Find where the given text appears and provide that cell's center as (x, y) coordinate. 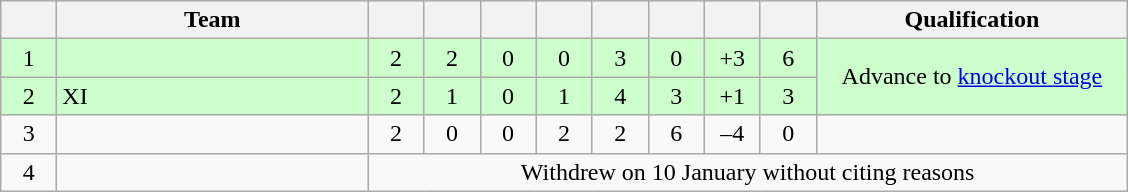
Advance to knockout stage (972, 77)
Qualification (972, 20)
+3 (732, 58)
Team (212, 20)
XI (212, 96)
–4 (732, 134)
+1 (732, 96)
Withdrew on 10 January without citing reasons (748, 172)
